Output the (X, Y) coordinate of the center of the cell containing the given text.  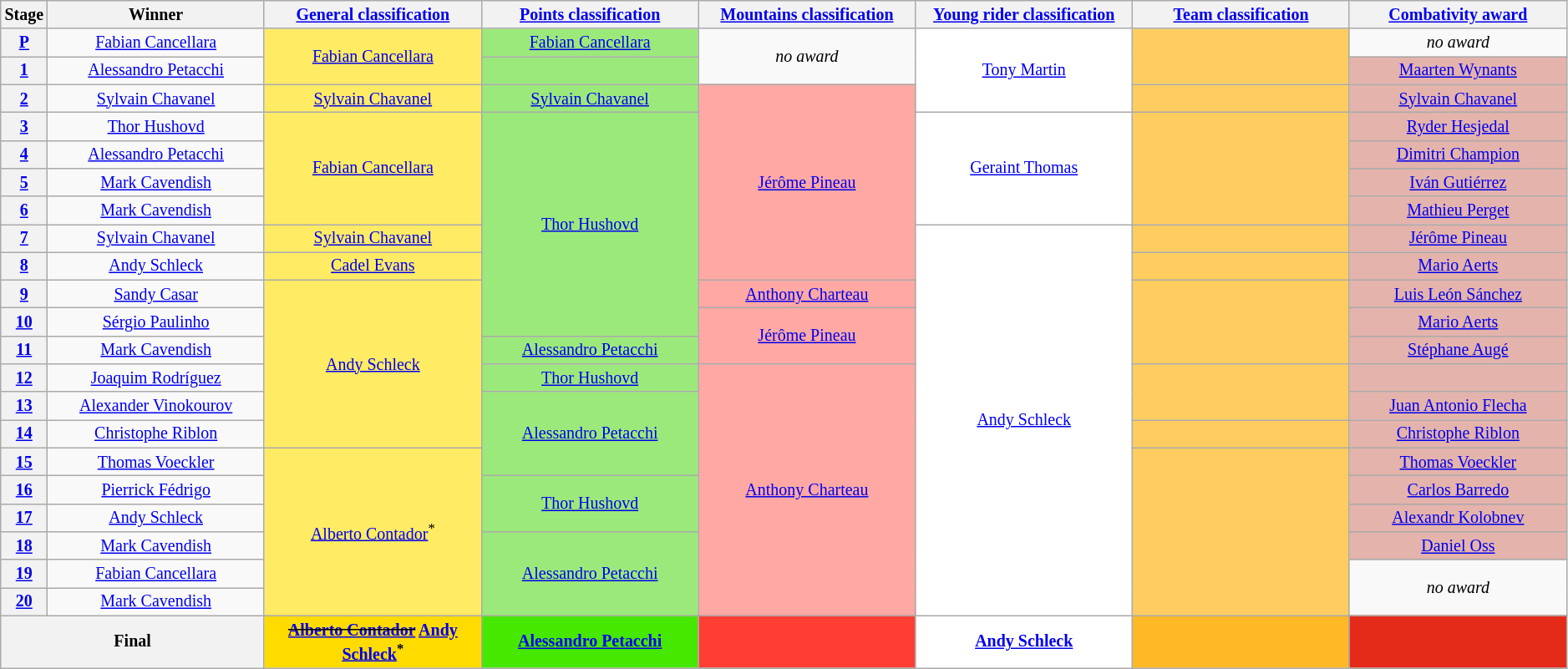
7 (24, 239)
P (24, 43)
11 (24, 351)
Winner (156, 15)
19 (24, 573)
Sandy Casar (156, 294)
18 (24, 546)
Alexandr Kolobnev (1458, 518)
10 (24, 322)
General classification (373, 15)
3 (24, 127)
Team classification (1241, 15)
Luis León Sánchez (1458, 294)
Maarten Wynants (1458, 70)
Juan Antonio Flecha (1458, 406)
8 (24, 266)
Pierrick Fédrigo (156, 489)
Final (133, 641)
Carlos Barredo (1458, 489)
2 (24, 99)
13 (24, 406)
Stéphane Augé (1458, 351)
6 (24, 210)
20 (24, 601)
Sérgio Paulinho (156, 322)
Tony Martin (1024, 71)
1 (24, 70)
Alberto Contador* (373, 533)
Alexander Vinokourov (156, 406)
Dimitri Champion (1458, 154)
Mathieu Perget (1458, 210)
12 (24, 378)
5 (24, 182)
Stage (24, 15)
Mountains classification (807, 15)
Combativity award (1458, 15)
9 (24, 294)
Iván Gutiérrez (1458, 182)
Ryder Hesjedal (1458, 127)
Geraint Thomas (1024, 169)
Joaquim Rodríguez (156, 378)
14 (24, 434)
Young rider classification (1024, 15)
16 (24, 489)
15 (24, 463)
4 (24, 154)
Alberto Contador Andy Schleck* (373, 641)
Cadel Evans (373, 266)
Points classification (590, 15)
Daniel Oss (1458, 546)
17 (24, 518)
